Search for the cell housing the specified text and yield its [x, y] center coordinate. 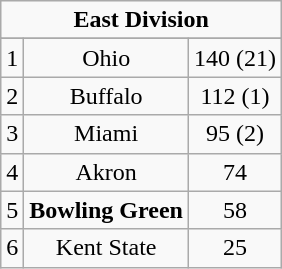
58 [234, 210]
4 [12, 172]
74 [234, 172]
Ohio [106, 58]
2 [12, 96]
6 [12, 248]
140 (21) [234, 58]
25 [234, 248]
Buffalo [106, 96]
Miami [106, 134]
Akron [106, 172]
1 [12, 58]
Kent State [106, 248]
3 [12, 134]
5 [12, 210]
95 (2) [234, 134]
East Division [142, 20]
Bowling Green [106, 210]
112 (1) [234, 96]
